Capture the cell that displays the provided text and extract its (x, y) central coordinate. 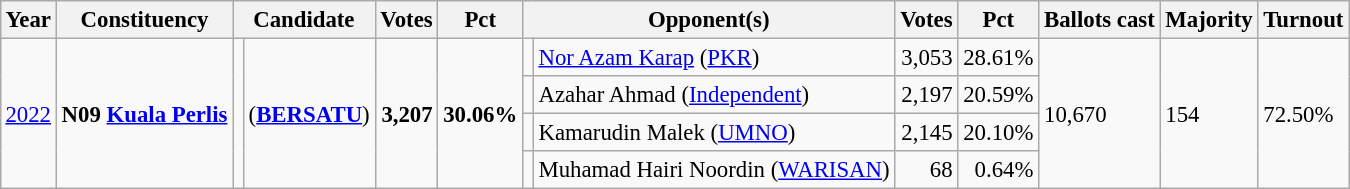
154 (1209, 113)
28.61% (998, 57)
Year (28, 20)
10,670 (1100, 113)
20.10% (998, 133)
20.59% (998, 95)
Ballots cast (1100, 20)
Constituency (144, 20)
3,053 (926, 57)
3,207 (406, 113)
Opponent(s) (709, 20)
72.50% (1304, 113)
Kamarudin Malek (UMNO) (714, 133)
N09 Kuala Perlis (144, 113)
2022 (28, 113)
2,197 (926, 95)
Nor Azam Karap (PKR) (714, 57)
Azahar Ahmad (Independent) (714, 95)
2,145 (926, 133)
0.64% (998, 170)
Turnout (1304, 20)
Majority (1209, 20)
68 (926, 170)
Candidate (304, 20)
Muhamad Hairi Noordin (WARISAN) (714, 170)
30.06% (480, 113)
(BERSATU) (309, 113)
